Capture the cell that displays the provided text and extract its (x, y) central coordinate. 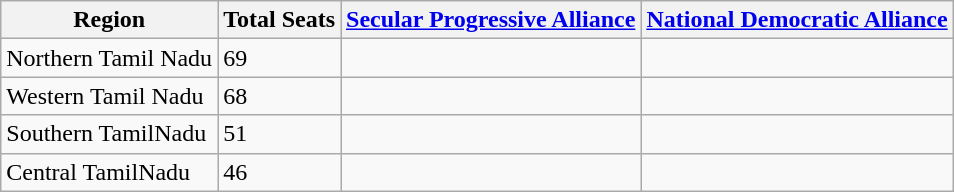
68 (280, 96)
Southern TamilNadu (110, 134)
51 (280, 134)
Northern Tamil Nadu (110, 58)
Secular Progressive Alliance (490, 20)
69 (280, 58)
46 (280, 172)
National Democratic Alliance (797, 20)
Region (110, 20)
Central TamilNadu (110, 172)
Total Seats (280, 20)
Western Tamil Nadu (110, 96)
